Return the [x, y] coordinate for the center point of the cell that contains the specified text.  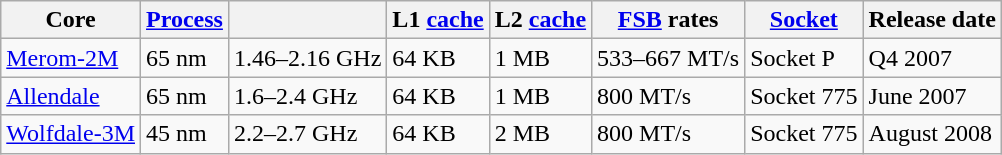
Socket P [804, 58]
Socket [804, 20]
Process [185, 20]
1.6–2.4 GHz [307, 96]
2 MB [540, 134]
Core [71, 20]
45 nm [185, 134]
Wolfdale-3M [71, 134]
2.2–2.7 GHz [307, 134]
Q4 2007 [932, 58]
L1 cache [438, 20]
Allendale [71, 96]
Merom-2M [71, 58]
August 2008 [932, 134]
1.46–2.16 GHz [307, 58]
L2 cache [540, 20]
June 2007 [932, 96]
Release date [932, 20]
533–667 MT/s [668, 58]
FSB rates [668, 20]
